Scan for the cell matching the given text and deliver its (X, Y) coordinate at center. 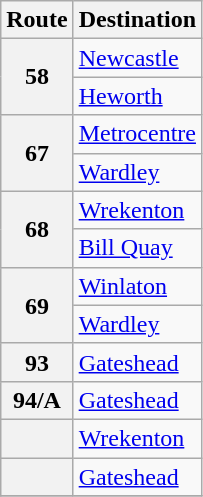
Heworth (137, 96)
Bill Quay (137, 248)
94/A (37, 400)
Metrocentre (137, 134)
58 (37, 77)
Winlaton (137, 286)
Destination (137, 20)
68 (37, 229)
69 (37, 305)
Newcastle (137, 58)
Route (37, 20)
93 (37, 362)
67 (37, 153)
